Capture the cell that displays the provided text and extract its [X, Y] central coordinate. 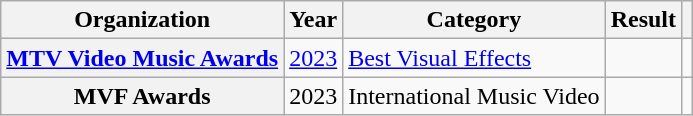
MTV Video Music Awards [142, 58]
Organization [142, 20]
Year [314, 20]
Category [474, 20]
Result [643, 20]
International Music Video [474, 96]
MVF Awards [142, 96]
Best Visual Effects [474, 58]
